Identify which cell holds the provided text, then report its [x, y] central coordinate. 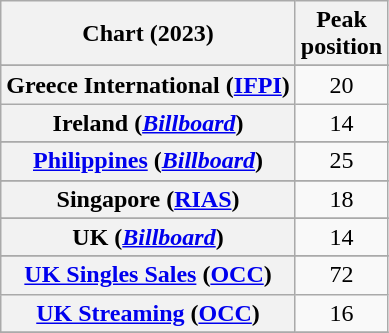
Greece International (IFPI) [148, 85]
18 [341, 199]
25 [341, 161]
Philippines (Billboard) [148, 161]
72 [341, 275]
Singapore (RIAS) [148, 199]
UK (Billboard) [148, 237]
Chart (2023) [148, 34]
UK Singles Sales (OCC) [148, 275]
UK Streaming (OCC) [148, 313]
16 [341, 313]
Ireland (Billboard) [148, 123]
20 [341, 85]
Peakposition [341, 34]
